Provide the (X, Y) coordinate of the cell's center where the given text is located.  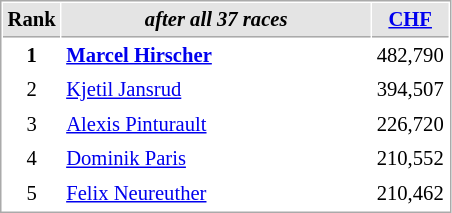
Kjetil Jansrud (216, 90)
2 (32, 90)
1 (32, 56)
after all 37 races (216, 20)
Alexis Pinturault (216, 124)
Marcel Hirscher (216, 56)
482,790 (410, 56)
Rank (32, 20)
4 (32, 158)
394,507 (410, 90)
CHF (410, 20)
Dominik Paris (216, 158)
Felix Neureuther (216, 194)
5 (32, 194)
210,462 (410, 194)
210,552 (410, 158)
3 (32, 124)
226,720 (410, 124)
